From the cell containing the given text, extract its center point as (X, Y) coordinate. 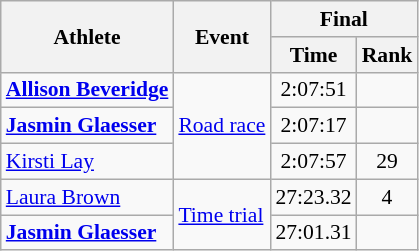
Rank (388, 55)
Time trial (222, 214)
Allison Beveridge (88, 90)
4 (388, 197)
Kirsti Lay (88, 162)
2:07:17 (313, 126)
2:07:57 (313, 162)
Athlete (88, 36)
Laura Brown (88, 197)
29 (388, 162)
2:07:51 (313, 90)
Event (222, 36)
27:01.31 (313, 233)
Time (313, 55)
27:23.32 (313, 197)
Road race (222, 126)
Final (344, 19)
